Identify which cell holds the provided text, then report its [X, Y] central coordinate. 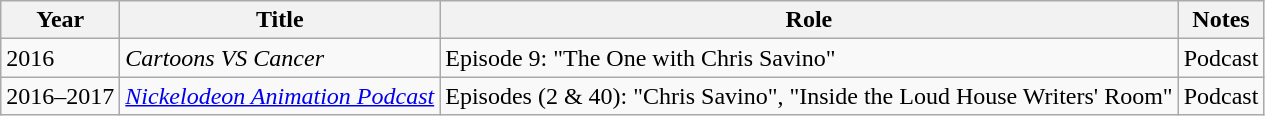
2016 [60, 58]
2016–2017 [60, 96]
Cartoons VS Cancer [280, 58]
Year [60, 20]
Episodes (2 & 40): "Chris Savino", "Inside the Loud House Writers' Room" [809, 96]
Role [809, 20]
Title [280, 20]
Nickelodeon Animation Podcast [280, 96]
Episode 9: "The One with Chris Savino" [809, 58]
Notes [1221, 20]
